Identify which cell holds the provided text, then report its [X, Y] central coordinate. 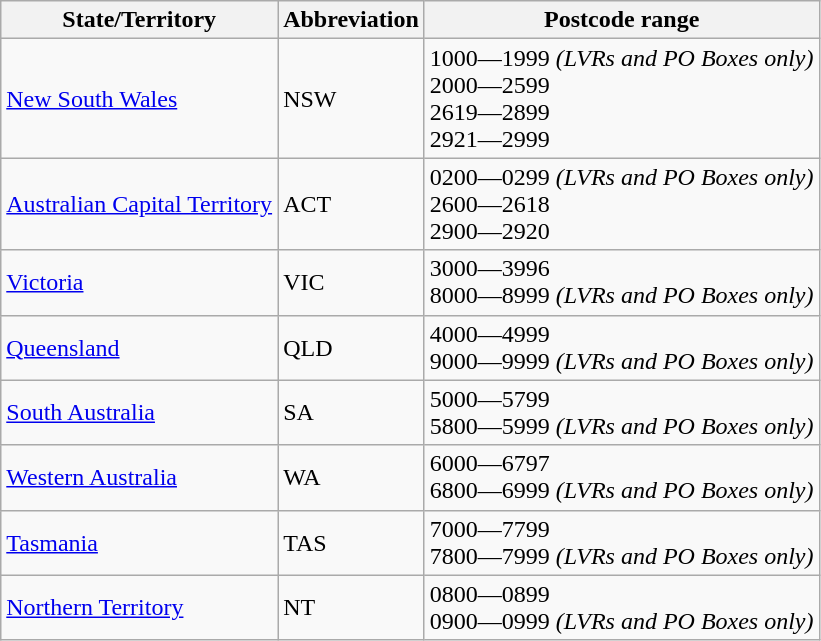
New South Wales [140, 98]
1000—1999 (LVRs and PO Boxes only)2000—25992619—28992921—2999 [622, 98]
Western Australia [140, 478]
7000—77997800—7999 (LVRs and PO Boxes only) [622, 542]
3000—39968000—8999 (LVRs and PO Boxes only) [622, 282]
0200—0299 (LVRs and PO Boxes only)2600—26182900—2920 [622, 204]
Victoria [140, 282]
Postcode range [622, 20]
QLD [352, 348]
6000—67976800—6999 (LVRs and PO Boxes only) [622, 478]
5000—57995800—5999 (LVRs and PO Boxes only) [622, 412]
SA [352, 412]
0800—08990900—0999 (LVRs and PO Boxes only) [622, 608]
4000—49999000—9999 (LVRs and PO Boxes only) [622, 348]
Tasmania [140, 542]
State/Territory [140, 20]
NT [352, 608]
Australian Capital Territory [140, 204]
Northern Territory [140, 608]
NSW [352, 98]
South Australia [140, 412]
TAS [352, 542]
VIC [352, 282]
ACT [352, 204]
Queensland [140, 348]
Abbreviation [352, 20]
WA [352, 478]
